Capture the cell that displays the provided text and extract its (x, y) central coordinate. 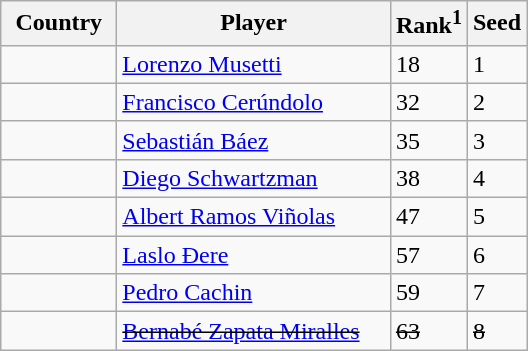
3 (496, 140)
8 (496, 331)
Diego Schwartzman (254, 178)
Country (59, 24)
Sebastián Báez (254, 140)
Lorenzo Musetti (254, 64)
Bernabé Zapata Miralles (254, 331)
35 (428, 140)
57 (428, 255)
Albert Ramos Viñolas (254, 217)
32 (428, 102)
5 (496, 217)
4 (496, 178)
18 (428, 64)
1 (496, 64)
59 (428, 293)
Laslo Đere (254, 255)
Rank1 (428, 24)
7 (496, 293)
63 (428, 331)
2 (496, 102)
Pedro Cachin (254, 293)
Player (254, 24)
38 (428, 178)
Francisco Cerúndolo (254, 102)
47 (428, 217)
Seed (496, 24)
6 (496, 255)
